Scan for the cell matching the given text and deliver its [X, Y] coordinate at center. 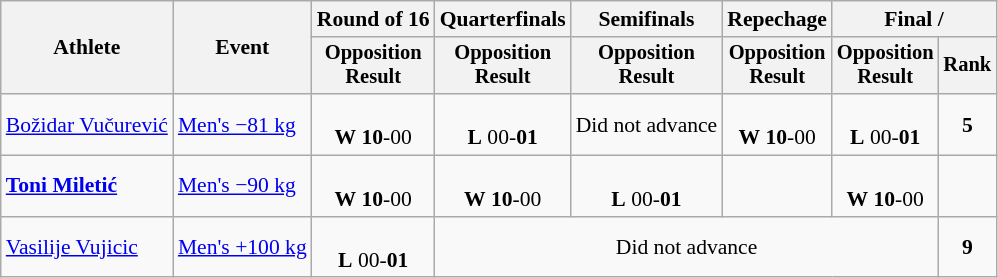
Rank [967, 66]
Men's −81 kg [242, 124]
Men's +100 kg [242, 248]
Athlete [87, 48]
5 [967, 124]
Round of 16 [374, 19]
Toni Miletić [87, 186]
Men's −90 kg [242, 186]
9 [967, 248]
Semifinals [647, 19]
Vasilije Vujicic [87, 248]
Event [242, 48]
Final / [914, 19]
Quarterfinals [503, 19]
Repechage [777, 19]
Božidar Vučurević [87, 124]
